Extract the [X, Y] coordinate from the center of the cell holding the provided text.  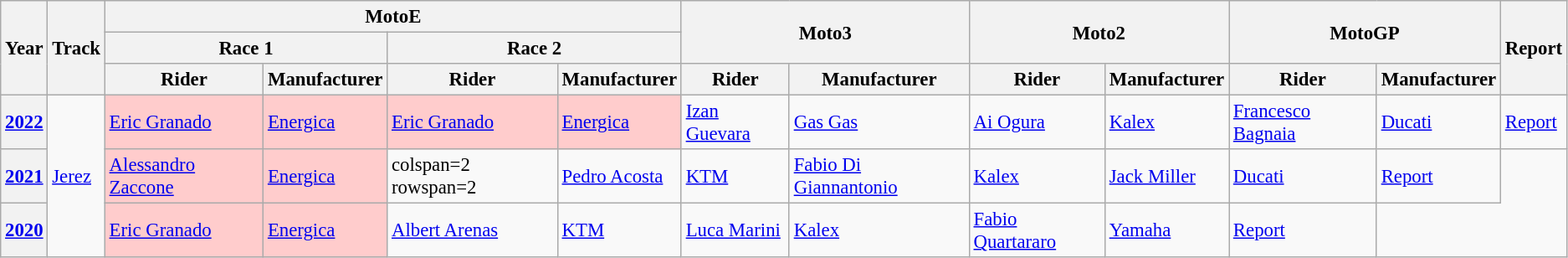
Race 2 [535, 49]
MotoE [393, 17]
Pedro Acosta [619, 176]
colspan=2 rowspan=2 [473, 176]
Izan Guevara [735, 122]
MotoGP [1366, 32]
Yamaha [1166, 231]
Gas Gas [879, 122]
Francesco Bagnaia [1304, 122]
Track [76, 49]
Albert Arenas [473, 231]
Fabio Di Giannantonio [879, 176]
2021 [24, 176]
Ai Ogura [1037, 122]
Alessandro Zaccone [184, 176]
Jerez [76, 177]
2020 [24, 231]
Moto3 [825, 32]
Race 1 [246, 49]
Year [24, 49]
2022 [24, 122]
Moto2 [1099, 32]
Jack Miller [1166, 176]
Fabio Quartararo [1037, 231]
Luca Marini [735, 231]
